Identify which cell holds the provided text, then report its (x, y) central coordinate. 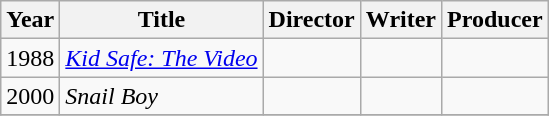
Title (162, 20)
Writer (400, 20)
Kid Safe: The Video (162, 58)
Producer (496, 20)
Director (312, 20)
1988 (30, 58)
Year (30, 20)
Snail Boy (162, 96)
2000 (30, 96)
